Scan for the cell matching the given text and deliver its [X, Y] coordinate at center. 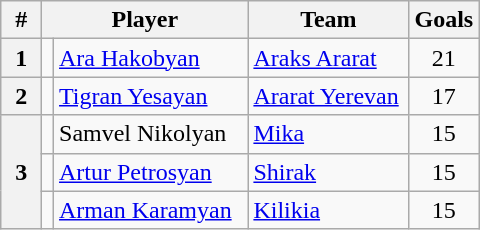
Arman Karamyan [151, 210]
Player [145, 20]
2 [22, 96]
3 [22, 172]
Goals [444, 20]
Ara Hakobyan [151, 58]
# [22, 20]
Mika [328, 134]
Artur Petrosyan [151, 172]
Tigran Yesayan [151, 96]
Shirak [328, 172]
Araks Ararat [328, 58]
Ararat Yerevan [328, 96]
Samvel Nikolyan [151, 134]
Kilikia [328, 210]
1 [22, 58]
Team [328, 20]
17 [444, 96]
21 [444, 58]
